Output the [X, Y] coordinate of the center of the cell containing the given text.  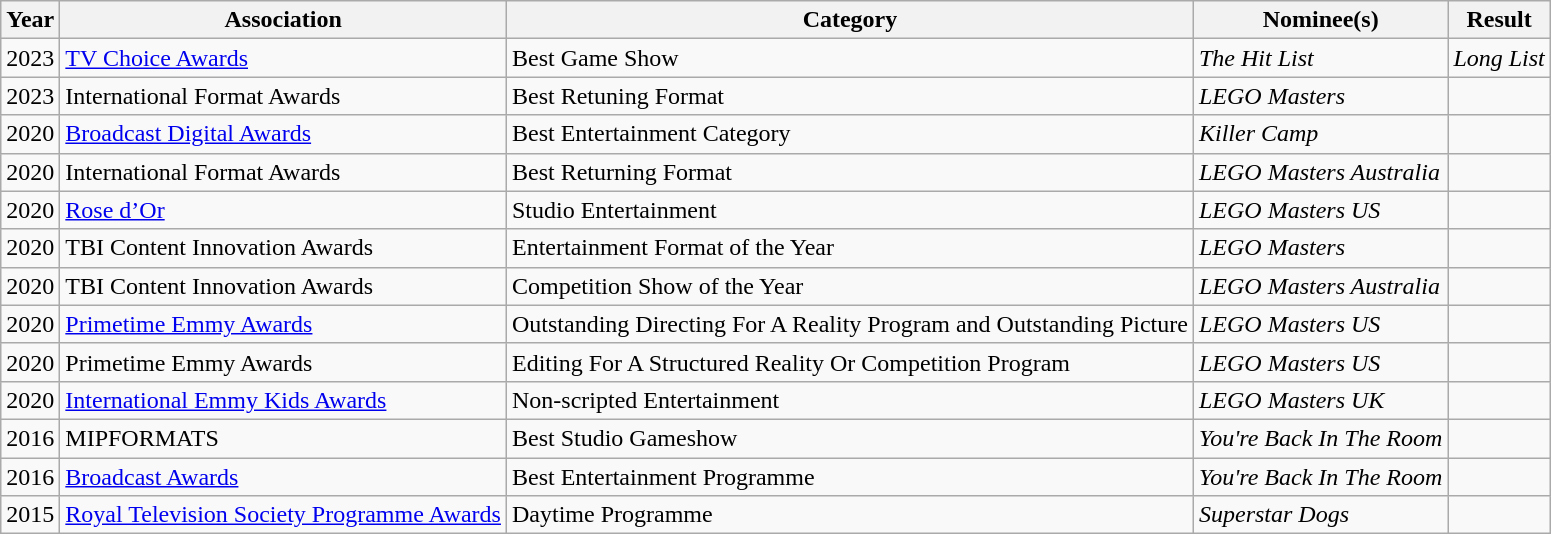
Best Returning Format [850, 172]
Entertainment Format of the Year [850, 248]
Nominee(s) [1320, 20]
Year [30, 20]
Best Retuning Format [850, 96]
Competition Show of the Year [850, 286]
Royal Television Society Programme Awards [284, 515]
TV Choice Awards [284, 58]
Result [1499, 20]
2015 [30, 515]
Broadcast Digital Awards [284, 134]
Rose d’Or [284, 210]
The Hit List [1320, 58]
Broadcast Awards [284, 477]
Studio Entertainment [850, 210]
Best Studio Gameshow [850, 438]
Superstar Dogs [1320, 515]
Best Game Show [850, 58]
Outstanding Directing For A Reality Program and Outstanding Picture [850, 324]
Best Entertainment Category [850, 134]
Daytime Programme [850, 515]
Category [850, 20]
Non-scripted Entertainment [850, 400]
Editing For A Structured Reality Or Competition Program [850, 362]
Killer Camp [1320, 134]
Long List [1499, 58]
MIPFORMATS [284, 438]
LEGO Masters UK [1320, 400]
Best Entertainment Programme [850, 477]
International Emmy Kids Awards [284, 400]
Association [284, 20]
